Scan for the cell matching the given text and deliver its (x, y) coordinate at center. 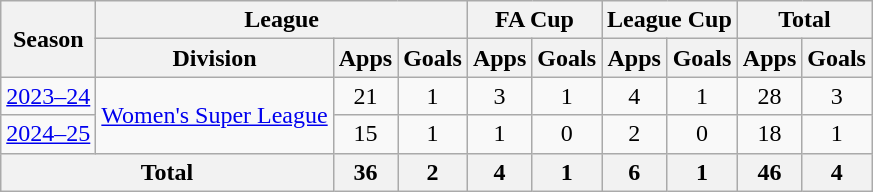
Season (48, 39)
46 (769, 172)
6 (634, 172)
2023–24 (48, 96)
28 (769, 96)
League Cup (670, 20)
Division (214, 58)
21 (365, 96)
League (282, 20)
FA Cup (534, 20)
Women's Super League (214, 115)
36 (365, 172)
18 (769, 134)
15 (365, 134)
2024–25 (48, 134)
